Provide the [x, y] coordinate of the cell's center where the given text is located.  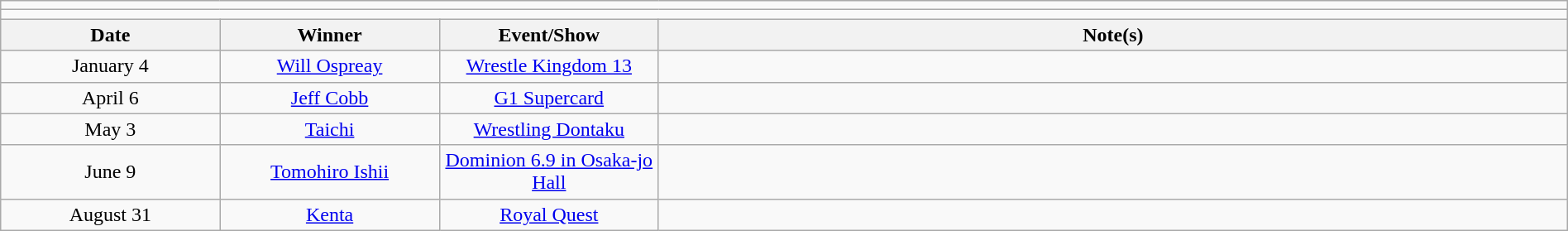
Kenta [329, 214]
August 31 [111, 214]
April 6 [111, 98]
Event/Show [549, 35]
G1 Supercard [549, 98]
Wrestling Dontaku [549, 129]
Wrestle Kingdom 13 [549, 66]
Will Ospreay [329, 66]
Dominion 6.9 in Osaka-jo Hall [549, 172]
Jeff Cobb [329, 98]
Royal Quest [549, 214]
Tomohiro Ishii [329, 172]
Date [111, 35]
Winner [329, 35]
June 9 [111, 172]
January 4 [111, 66]
Note(s) [1113, 35]
Taichi [329, 129]
May 3 [111, 129]
